Identify which cell holds the provided text, then report its (x, y) central coordinate. 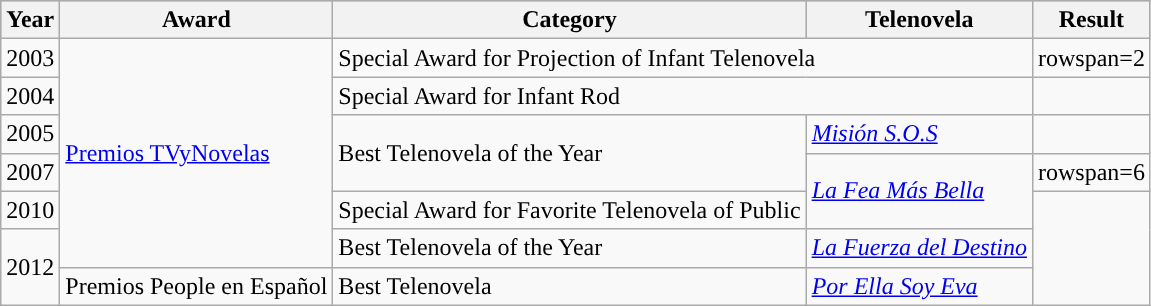
La Fuerza del Destino (919, 248)
rowspan=6 (1091, 172)
Result (1091, 20)
La Fea Más Bella (919, 191)
Year (30, 20)
Special Award for Infant Rod (683, 96)
Por Ella Soy Eva (919, 286)
2007 (30, 172)
rowspan=2 (1091, 58)
Category (570, 20)
2004 (30, 96)
Telenovela (919, 20)
Misión S.O.S (919, 134)
2003 (30, 58)
Premios People en Español (196, 286)
Special Award for Favorite Telenovela of Public (570, 210)
2012 (30, 267)
Special Award for Projection of Infant Telenovela (683, 58)
2005 (30, 134)
Award (196, 20)
Premios TVyNovelas (196, 153)
2010 (30, 210)
Best Telenovela (570, 286)
